Extract the (x, y) coordinate from the center of the cell holding the provided text.  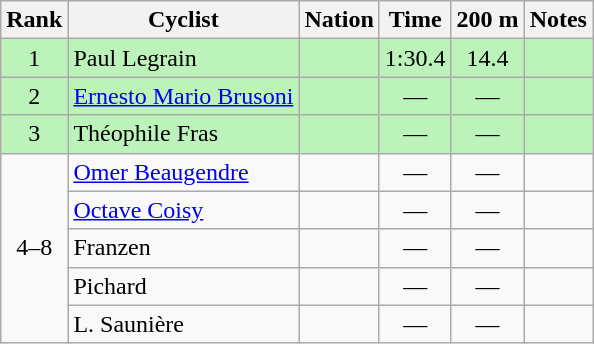
Rank (34, 20)
Cyclist (184, 20)
Ernesto Mario Brusoni (184, 96)
L. Saunière (184, 324)
Théophile Fras (184, 134)
Notes (558, 20)
2 (34, 96)
1:30.4 (415, 58)
Omer Beaugendre (184, 172)
200 m (488, 20)
Paul Legrain (184, 58)
14.4 (488, 58)
Octave Coisy (184, 210)
Pichard (184, 286)
Nation (339, 20)
1 (34, 58)
4–8 (34, 248)
3 (34, 134)
Time (415, 20)
Franzen (184, 248)
